From the cell containing the given text, extract its center point as [x, y] coordinate. 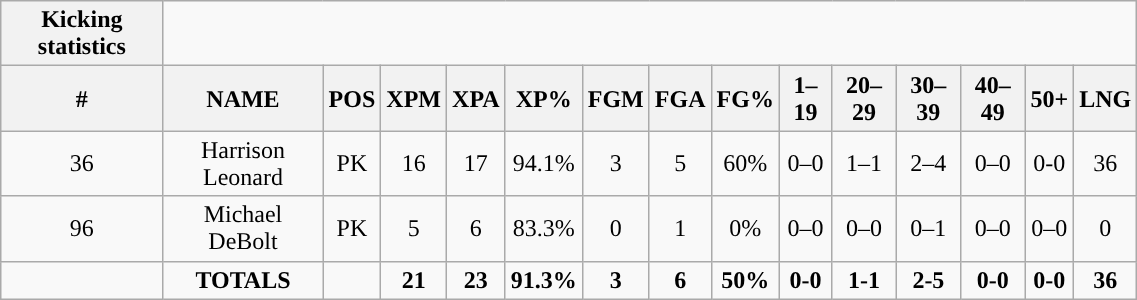
16 [414, 164]
FGM [616, 98]
Michael DeBolt [243, 228]
91.3% [544, 280]
XPM [414, 98]
94.1% [544, 164]
FGA [680, 98]
# [82, 98]
21 [414, 280]
20–29 [864, 98]
0% [745, 228]
1 [680, 228]
1–1 [864, 164]
NAME [243, 98]
40–49 [993, 98]
LNG [1106, 98]
30–39 [928, 98]
1-1 [864, 280]
1–19 [805, 98]
2-5 [928, 280]
TOTALS [243, 280]
XP% [544, 98]
XPA [476, 98]
60% [745, 164]
17 [476, 164]
50+ [1050, 98]
Kicking statistics [82, 34]
Harrison Leonard [243, 164]
0–1 [928, 228]
23 [476, 280]
96 [82, 228]
POS [352, 98]
83.3% [544, 228]
FG% [745, 98]
50% [745, 280]
2–4 [928, 164]
